Provide the (X, Y) coordinate of the cell's center where the given text is located.  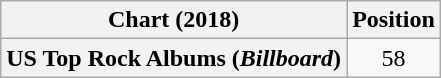
Position (394, 20)
58 (394, 58)
Chart (2018) (174, 20)
US Top Rock Albums (Billboard) (174, 58)
